For the text-containing cell, return its midpoint in [x, y] coordinate format. 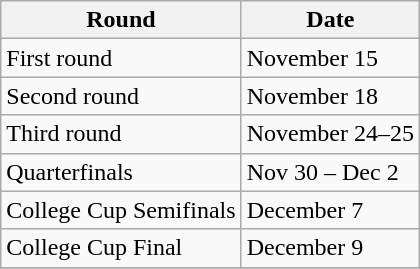
November 18 [330, 96]
Date [330, 20]
Nov 30 – Dec 2 [330, 172]
November 24–25 [330, 134]
Second round [121, 96]
Third round [121, 134]
December 7 [330, 210]
College Cup Final [121, 248]
College Cup Semifinals [121, 210]
Quarterfinals [121, 172]
November 15 [330, 58]
First round [121, 58]
Round [121, 20]
December 9 [330, 248]
